From the cell containing the given text, extract its center point as (x, y) coordinate. 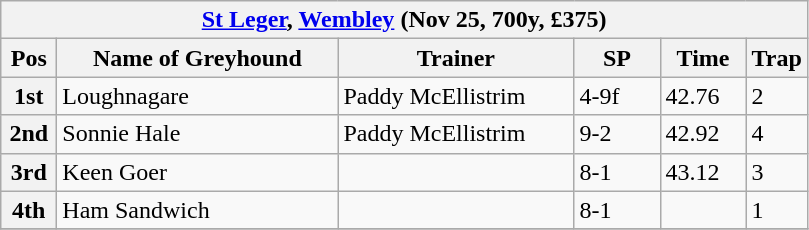
42.92 (703, 134)
4-9f (617, 96)
9-2 (617, 134)
1 (776, 210)
4th (29, 210)
2 (776, 96)
Time (703, 58)
43.12 (703, 172)
Trainer (456, 58)
4 (776, 134)
St Leger, Wembley (Nov 25, 700y, £375) (404, 20)
3rd (29, 172)
3 (776, 172)
1st (29, 96)
SP (617, 58)
2nd (29, 134)
Ham Sandwich (198, 210)
Pos (29, 58)
Sonnie Hale (198, 134)
Loughnagare (198, 96)
Keen Goer (198, 172)
Trap (776, 58)
42.76 (703, 96)
Name of Greyhound (198, 58)
